Determine the (X, Y) coordinate at the center of the cell enclosing the given text.  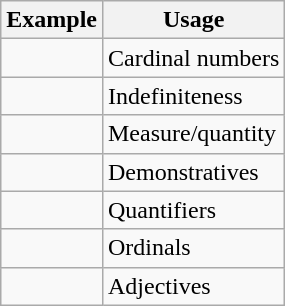
Indefiniteness (193, 96)
Ordinals (193, 248)
Cardinal numbers (193, 58)
Measure/quantity (193, 134)
Quantifiers (193, 210)
Demonstratives (193, 172)
Example (52, 20)
Usage (193, 20)
Adjectives (193, 286)
